For the text-containing cell, return its midpoint in [X, Y] coordinate format. 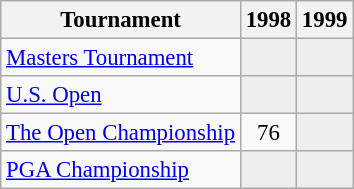
76 [268, 133]
The Open Championship [121, 133]
U.S. Open [121, 95]
Tournament [121, 20]
1999 [325, 20]
PGA Championship [121, 170]
1998 [268, 20]
Masters Tournament [121, 58]
